Pinpoint the cell where the given text exists, returning its (x, y) midpoint coordinate. 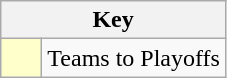
Key (114, 20)
Teams to Playoffs (134, 58)
